Find where the given text appears and provide that cell's center as (X, Y) coordinate. 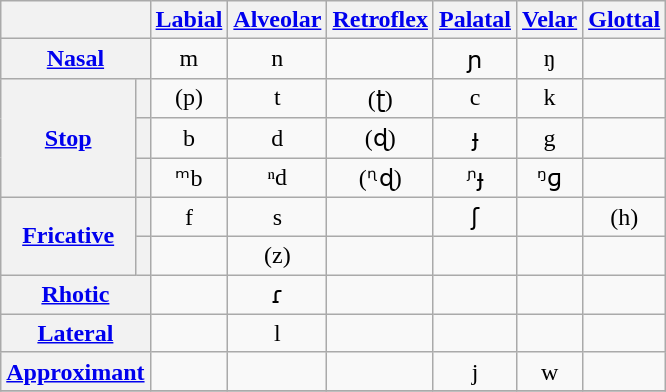
Rhotic (76, 295)
Fricative (68, 236)
(ɖ) (380, 138)
t (278, 98)
Nasal (76, 59)
ɲ (474, 59)
ⁿd (278, 178)
j (474, 371)
d (278, 138)
w (550, 371)
ᵑɡ (550, 178)
b (189, 138)
s (278, 217)
Velar (550, 20)
ᵐb (189, 178)
ᶮɟ (474, 178)
ɟ (474, 138)
ŋ (550, 59)
Alveolar (278, 20)
m (189, 59)
Glottal (624, 20)
k (550, 98)
c (474, 98)
l (278, 333)
Approximant (76, 371)
f (189, 217)
Palatal (474, 20)
ʃ (474, 217)
Retroflex (380, 20)
n (278, 59)
g (550, 138)
(z) (278, 256)
Stop (68, 138)
(h) (624, 217)
Lateral (76, 333)
(p) (189, 98)
(ᶯɖ) (380, 178)
ɾ (278, 295)
(ʈ) (380, 98)
Labial (189, 20)
